Search for the cell housing the specified text and yield its (X, Y) center coordinate. 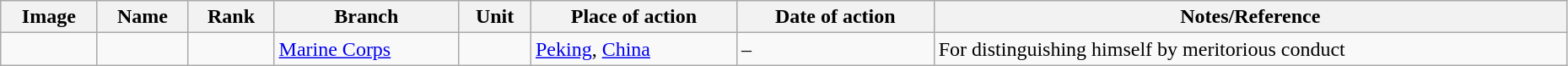
For distinguishing himself by meritorious conduct (1250, 49)
Unit (495, 17)
– (835, 49)
Place of action (633, 17)
Marine Corps (366, 49)
Name (143, 17)
Date of action (835, 17)
Peking, China (633, 49)
Image (49, 17)
Rank (231, 17)
Branch (366, 17)
Notes/Reference (1250, 17)
